Return the (X, Y) coordinate for the center point of the cell that contains the specified text.  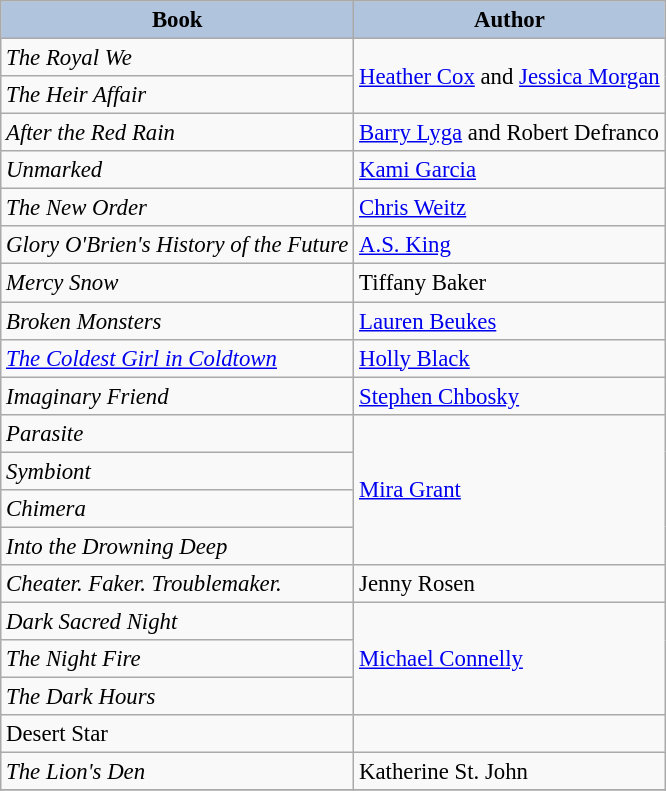
Parasite (178, 433)
Jenny Rosen (510, 584)
Michael Connelly (510, 658)
Book (178, 20)
Mercy Snow (178, 283)
Author (510, 20)
The Lion's Den (178, 772)
The Night Fire (178, 659)
Broken Monsters (178, 321)
The Coldest Girl in Coldtown (178, 358)
Katherine St. John (510, 772)
Glory O'Brien's History of the Future (178, 245)
Cheater. Faker. Troublemaker. (178, 584)
Holly Black (510, 358)
The Royal We (178, 58)
After the Red Rain (178, 133)
Desert Star (178, 734)
Stephen Chbosky (510, 396)
Heather Cox and Jessica Morgan (510, 76)
Mira Grant (510, 489)
Kami Garcia (510, 170)
Chimera (178, 509)
Into the Drowning Deep (178, 546)
The Heir Affair (178, 95)
Unmarked (178, 170)
The Dark Hours (178, 697)
Lauren Beukes (510, 321)
The New Order (178, 208)
Imaginary Friend (178, 396)
Symbiont (178, 471)
Tiffany Baker (510, 283)
Barry Lyga and Robert Defranco (510, 133)
Dark Sacred Night (178, 621)
Chris Weitz (510, 208)
A.S. King (510, 245)
